Output the [X, Y] coordinate of the center of the cell containing the given text.  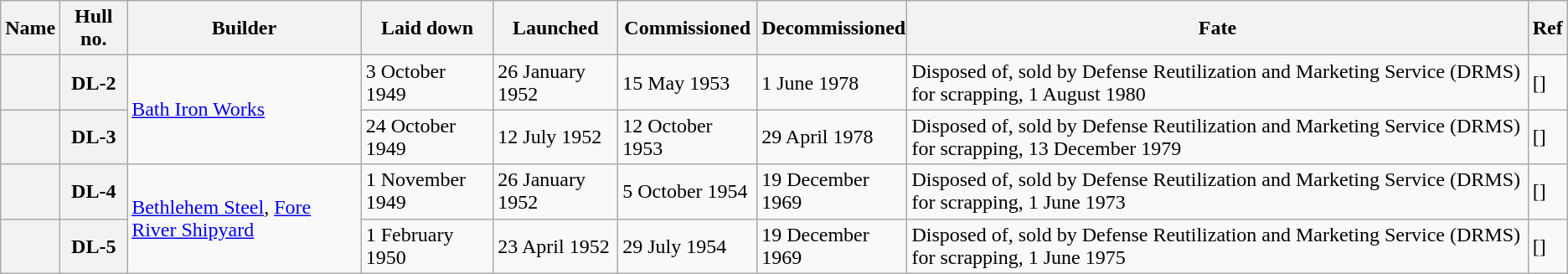
Bath Iron Works [245, 110]
DL-4 [94, 191]
Hull no. [94, 28]
12 July 1952 [556, 137]
DL-3 [94, 137]
12 October 1953 [688, 137]
Decommissioned [833, 28]
29 July 1954 [688, 246]
Ref [1548, 28]
Disposed of, sold by Defense Reutilization and Marketing Service (DRMS) for scrapping, 13 December 1979 [1218, 137]
Launched [556, 28]
DL-2 [94, 82]
5 October 1954 [688, 191]
Disposed of, sold by Defense Reutilization and Marketing Service (DRMS) for scrapping, 1 August 1980 [1218, 82]
DL-5 [94, 246]
1 June 1978 [833, 82]
3 October 1949 [427, 82]
15 May 1953 [688, 82]
Bethlehem Steel, Fore River Shipyard [245, 219]
24 October 1949 [427, 137]
Laid down [427, 28]
Fate [1218, 28]
Name [30, 28]
Disposed of, sold by Defense Reutilization and Marketing Service (DRMS) for scrapping, 1 June 1975 [1218, 246]
23 April 1952 [556, 246]
Builder [245, 28]
Commissioned [688, 28]
1 November 1949 [427, 191]
Disposed of, sold by Defense Reutilization and Marketing Service (DRMS) for scrapping, 1 June 1973 [1218, 191]
1 February 1950 [427, 246]
29 April 1978 [833, 137]
